Identify which cell holds the provided text, then report its [x, y] central coordinate. 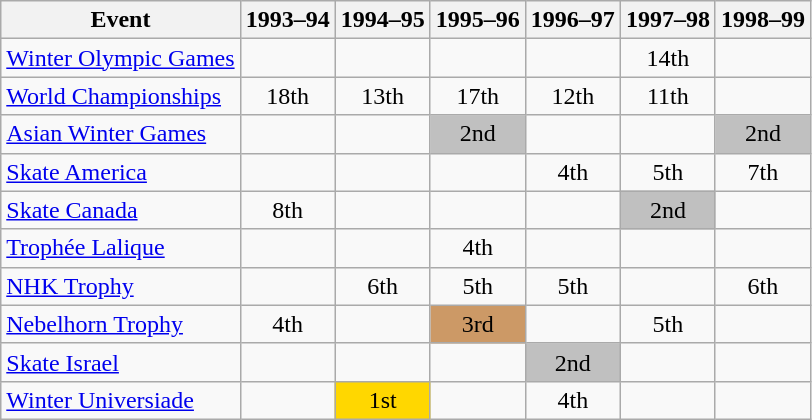
1997–98 [668, 20]
Nebelhorn Trophy [120, 324]
1996–97 [572, 20]
1995–96 [478, 20]
1993–94 [288, 20]
17th [478, 96]
Asian Winter Games [120, 134]
Winter Universiade [120, 400]
1994–95 [382, 20]
12th [572, 96]
3rd [478, 324]
8th [288, 210]
14th [668, 58]
13th [382, 96]
11th [668, 96]
Skate America [120, 172]
1st [382, 400]
Trophée Lalique [120, 248]
18th [288, 96]
Skate Israel [120, 362]
Skate Canada [120, 210]
Winter Olympic Games [120, 58]
NHK Trophy [120, 286]
World Championships [120, 96]
Event [120, 20]
1998–99 [762, 20]
7th [762, 172]
